Identify which cell holds the provided text, then report its [X, Y] central coordinate. 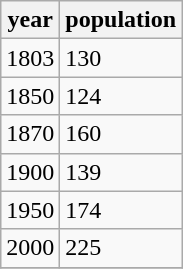
1803 [30, 58]
1870 [30, 134]
1950 [30, 210]
225 [121, 248]
year [30, 20]
139 [121, 172]
130 [121, 58]
160 [121, 134]
174 [121, 210]
1850 [30, 96]
1900 [30, 172]
2000 [30, 248]
population [121, 20]
124 [121, 96]
